Output the [X, Y] coordinate of the center of the cell containing the given text.  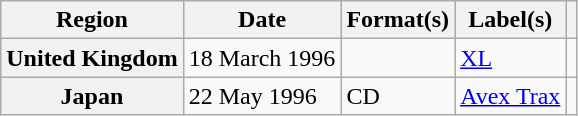
CD [398, 96]
Avex Trax [510, 96]
Region [92, 20]
22 May 1996 [262, 96]
Japan [92, 96]
United Kingdom [92, 58]
Format(s) [398, 20]
18 March 1996 [262, 58]
XL [510, 58]
Label(s) [510, 20]
Date [262, 20]
